Detect which cell encompasses the target text, then output its (X, Y) center coordinate. 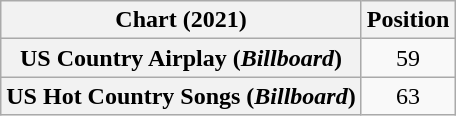
US Country Airplay (Billboard) (181, 58)
Chart (2021) (181, 20)
59 (408, 58)
Position (408, 20)
63 (408, 96)
US Hot Country Songs (Billboard) (181, 96)
